Pinpoint the cell where the given text exists, returning its [X, Y] midpoint coordinate. 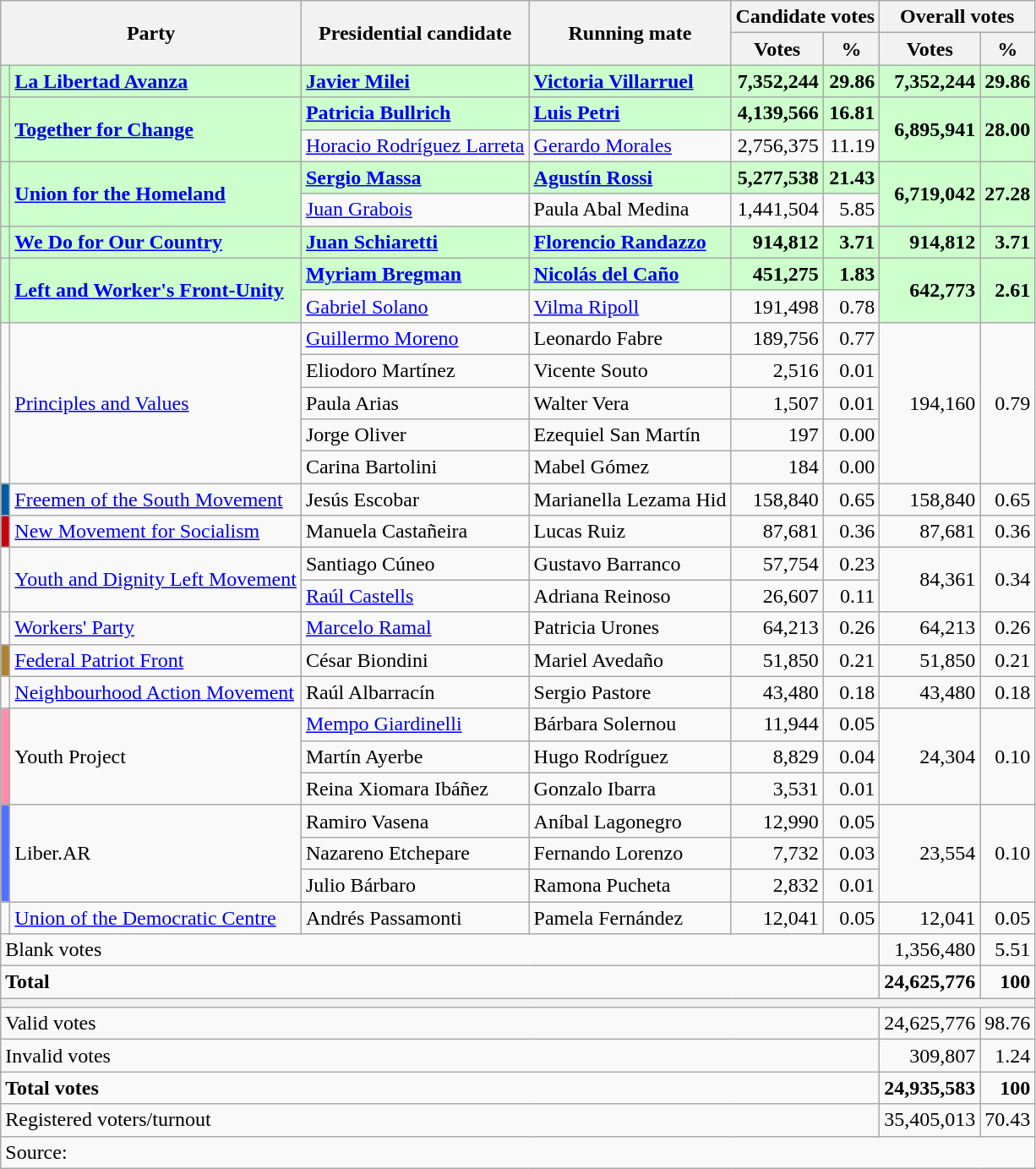
16.81 [851, 113]
Vicente Souto [630, 370]
Principles and Values [155, 402]
8,829 [777, 757]
24,304 [930, 757]
Overall votes [957, 17]
Gerardo Morales [630, 145]
Juan Grabois [415, 210]
Florencio Randazzo [630, 242]
2,516 [777, 370]
Fernando Lorenzo [630, 853]
Youth Project [155, 757]
New Movement for Socialism [155, 532]
Raúl Castells [415, 596]
194,160 [930, 402]
642,773 [930, 290]
Party [151, 33]
Candidate votes [805, 17]
Marcelo Ramal [415, 628]
Paula Arias [415, 403]
Invalid votes [440, 1056]
Reina Xiomara Ibáñez [415, 789]
84,361 [930, 580]
Myriam Bregman [415, 274]
28.00 [1007, 129]
Ramiro Vasena [415, 821]
Nazareno Etchepare [415, 853]
184 [777, 467]
0.34 [1007, 580]
Jorge Oliver [415, 435]
Presidential candidate [415, 33]
11.19 [851, 145]
Neighbourhood Action Movement [155, 692]
1,356,480 [930, 950]
5.85 [851, 210]
1.24 [1007, 1056]
35,405,013 [930, 1120]
Jesús Escobar [415, 500]
La Libertad Avanza [155, 81]
57,754 [777, 564]
0.77 [851, 338]
0.04 [851, 757]
6,719,042 [930, 194]
Total votes [440, 1088]
5,277,538 [777, 178]
Mempo Giardinelli [415, 724]
Union of the Democratic Centre [155, 917]
Source: [518, 1152]
Manuela Castañeira [415, 532]
451,275 [777, 274]
Sergio Pastore [630, 692]
Sergio Massa [415, 178]
Together for Change [155, 129]
Leonardo Fabre [630, 338]
Valid votes [440, 1024]
Marianella Lezama Hid [630, 500]
1,507 [777, 403]
0.23 [851, 564]
Lucas Ruiz [630, 532]
197 [777, 435]
12,990 [777, 821]
Registered voters/turnout [440, 1120]
Federal Patriot Front [155, 660]
26,607 [777, 596]
Ezequiel San Martín [630, 435]
24,935,583 [930, 1088]
Martín Ayerbe [415, 757]
Blank votes [440, 950]
Horacio Rodríguez Larreta [415, 145]
Javier Milei [415, 81]
Julio Bárbaro [415, 885]
Raúl Albarracín [415, 692]
189,756 [777, 338]
Hugo Rodríguez [630, 757]
We Do for Our Country [155, 242]
Aníbal Lagonegro [630, 821]
Juan Schiaretti [415, 242]
7,732 [777, 853]
3,531 [777, 789]
Carina Bartolini [415, 467]
Andrés Passamonti [415, 917]
23,554 [930, 853]
Total [440, 982]
0.11 [851, 596]
191,498 [777, 306]
Running mate [630, 33]
98.76 [1007, 1024]
0.78 [851, 306]
Walter Vera [630, 403]
Paula Abal Medina [630, 210]
Workers' Party [155, 628]
0.79 [1007, 402]
Luis Petri [630, 113]
0.03 [851, 853]
Union for the Homeland [155, 194]
309,807 [930, 1056]
Freemen of the South Movement [155, 500]
Vilma Ripoll [630, 306]
4,139,566 [777, 113]
Patricia Urones [630, 628]
Eliodoro Martínez [415, 370]
Gonzalo Ibarra [630, 789]
2.61 [1007, 290]
Patricia Bullrich [415, 113]
Ramona Pucheta [630, 885]
Adriana Reinoso [630, 596]
Left and Worker's Front-Unity [155, 290]
1,441,504 [777, 210]
Santiago Cúneo [415, 564]
Nicolás del Caño [630, 274]
2,832 [777, 885]
Mabel Gómez [630, 467]
1.83 [851, 274]
27.28 [1007, 194]
Victoria Villarruel [630, 81]
6,895,941 [930, 129]
11,944 [777, 724]
César Biondini [415, 660]
5.51 [1007, 950]
Agustín Rossi [630, 178]
Mariel Avedaño [630, 660]
2,756,375 [777, 145]
Youth and Dignity Left Movement [155, 580]
Pamela Fernández [630, 917]
Guillermo Moreno [415, 338]
70.43 [1007, 1120]
Liber.AR [155, 853]
Bárbara Solernou [630, 724]
Gabriel Solano [415, 306]
21.43 [851, 178]
Gustavo Barranco [630, 564]
